Search for the cell housing the specified text and yield its [X, Y] center coordinate. 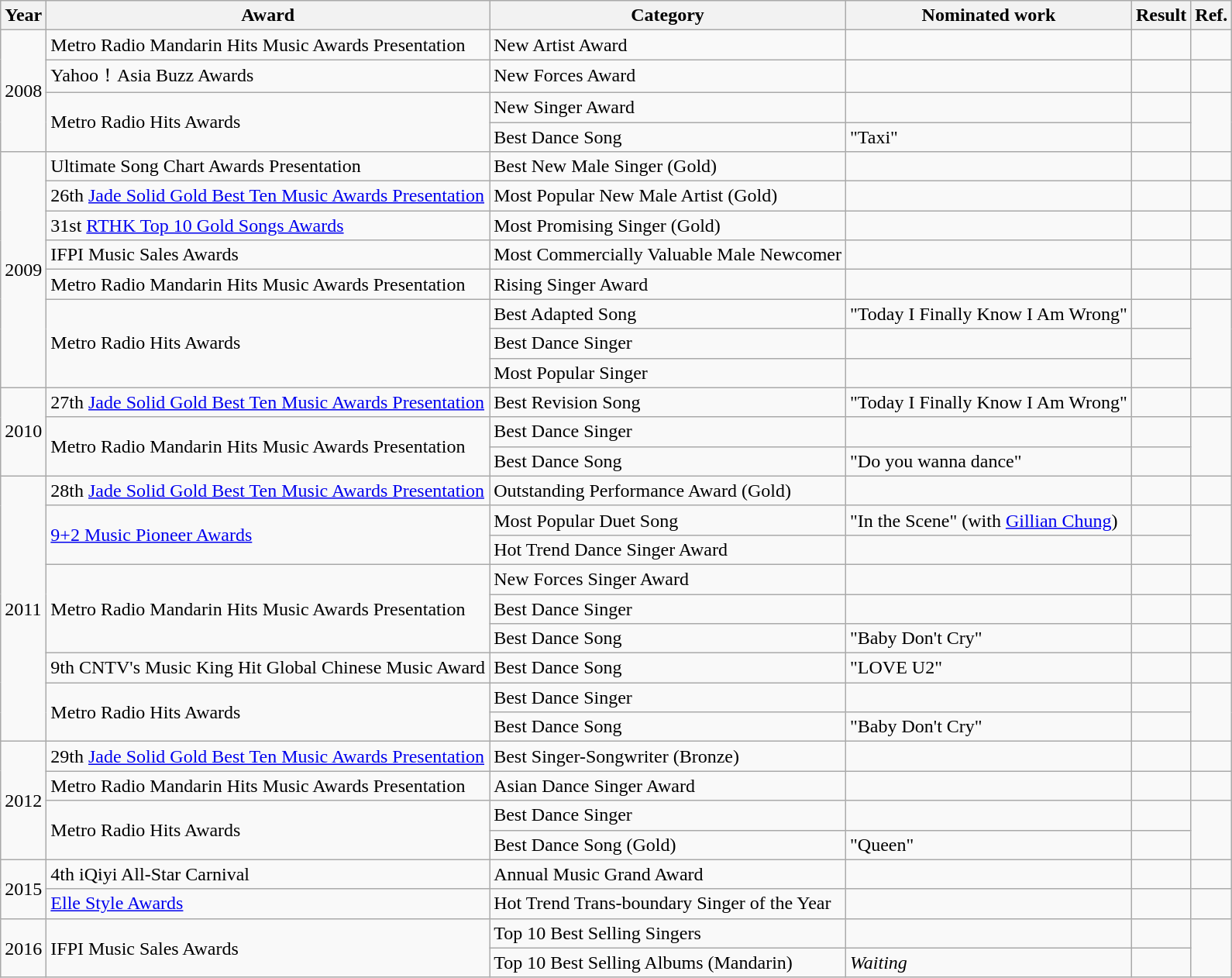
2012 [23, 801]
Most Commercially Valuable Male Newcomer [668, 255]
Year [23, 15]
Hot Trend Dance Singer Award [668, 549]
Ultimate Song Chart Awards Presentation [268, 167]
Top 10 Best Selling Albums (Mandarin) [668, 963]
Result [1161, 15]
New Singer Award [668, 107]
2009 [23, 270]
"Queen" [989, 845]
31st RTHK Top 10 Gold Songs Awards [268, 226]
"Do you wanna dance" [989, 461]
Most Popular Duet Song [668, 520]
Best New Male Singer (Gold) [668, 167]
Best Singer-Songwriter (Bronze) [668, 756]
Asian Dance Singer Award [668, 786]
2008 [23, 91]
Outstanding Performance Award (Gold) [668, 491]
9+2 Music Pioneer Awards [268, 535]
Most Popular New Male Artist (Gold) [668, 196]
New Artist Award [668, 45]
Rising Singer Award [668, 284]
9th CNTV's Music King Hit Global Chinese Music Award [268, 668]
2015 [23, 889]
28th Jade Solid Gold Best Ten Music Awards Presentation [268, 491]
"In the Scene" (with Gillian Chung) [989, 520]
2011 [23, 609]
Best Revision Song [668, 402]
Yahoo！Asia Buzz Awards [268, 76]
26th Jade Solid Gold Best Ten Music Awards Presentation [268, 196]
Most Promising Singer (Gold) [668, 226]
Award [268, 15]
Category [668, 15]
New Forces Singer Award [668, 579]
2016 [23, 948]
"Taxi" [989, 137]
Waiting [989, 963]
New Forces Award [668, 76]
Hot Trend Trans-boundary Singer of the Year [668, 904]
Best Adapted Song [668, 314]
Best Dance Song (Gold) [668, 845]
Ref. [1212, 15]
4th iQiyi All-Star Carnival [268, 874]
Annual Music Grand Award [668, 874]
"LOVE U2" [989, 668]
29th Jade Solid Gold Best Ten Music Awards Presentation [268, 756]
Top 10 Best Selling Singers [668, 933]
Elle Style Awards [268, 904]
Most Popular Singer [668, 373]
Nominated work [989, 15]
2010 [23, 432]
27th Jade Solid Gold Best Ten Music Awards Presentation [268, 402]
